Return [X, Y] of the center of cell containing provided text 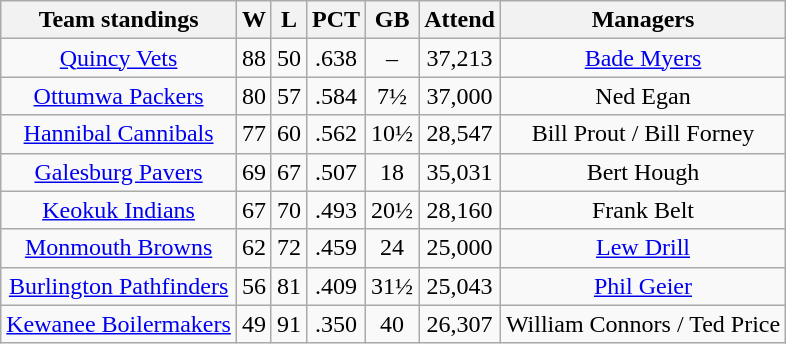
GB [392, 20]
28,160 [460, 210]
Ottumwa Packers [119, 96]
20½ [392, 210]
Managers [642, 20]
40 [392, 324]
Quincy Vets [119, 58]
Frank Belt [642, 210]
62 [254, 248]
7½ [392, 96]
31½ [392, 286]
81 [288, 286]
50 [288, 58]
.459 [336, 248]
70 [288, 210]
Attend [460, 20]
Team standings [119, 20]
80 [254, 96]
Keokuk Indians [119, 210]
.584 [336, 96]
Galesburg Pavers [119, 172]
77 [254, 134]
.507 [336, 172]
25,043 [460, 286]
Hannibal Cannibals [119, 134]
.638 [336, 58]
Monmouth Browns [119, 248]
37,000 [460, 96]
.493 [336, 210]
49 [254, 324]
Kewanee Boilermakers [119, 324]
88 [254, 58]
37,213 [460, 58]
PCT [336, 20]
Bill Prout / Bill Forney [642, 134]
Bade Myers [642, 58]
60 [288, 134]
Burlington Pathfinders [119, 286]
72 [288, 248]
.350 [336, 324]
Phil Geier [642, 286]
.409 [336, 286]
35,031 [460, 172]
Lew Drill [642, 248]
– [392, 58]
24 [392, 248]
57 [288, 96]
L [288, 20]
69 [254, 172]
56 [254, 286]
William Connors / Ted Price [642, 324]
.562 [336, 134]
W [254, 20]
25,000 [460, 248]
18 [392, 172]
Bert Hough [642, 172]
10½ [392, 134]
Ned Egan [642, 96]
91 [288, 324]
26,307 [460, 324]
28,547 [460, 134]
